Detect which cell encompasses the target text, then output its (x, y) center coordinate. 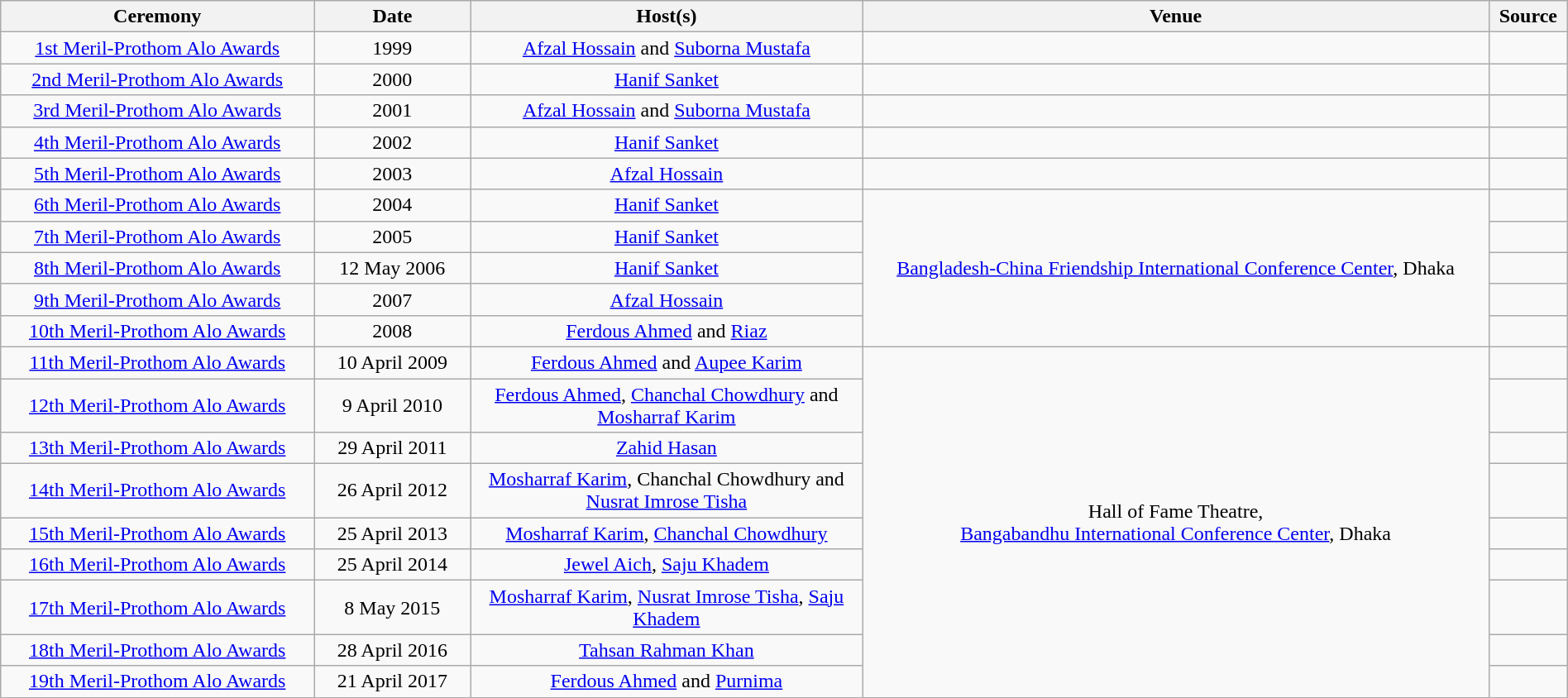
2000 (392, 79)
Ferdous Ahmed and Riaz (667, 331)
Hall of Fame Theatre, Bangabandhu International Conference Center, Dhaka (1176, 522)
14th Meril-Prothom Alo Awards (157, 491)
1999 (392, 48)
2nd Meril-Prothom Alo Awards (157, 79)
25 April 2014 (392, 565)
16th Meril-Prothom Alo Awards (157, 565)
9 April 2010 (392, 405)
7th Meril-Prothom Alo Awards (157, 237)
Ferdous Ahmed, Chanchal Chowdhury and Mosharraf Karim (667, 405)
10 April 2009 (392, 362)
Ferdous Ahmed and Purnima (667, 681)
26 April 2012 (392, 491)
12th Meril-Prothom Alo Awards (157, 405)
Ferdous Ahmed and Aupee Karim (667, 362)
4th Meril-Prothom Alo Awards (157, 142)
10th Meril-Prothom Alo Awards (157, 331)
25 April 2013 (392, 533)
21 April 2017 (392, 681)
Host(s) (667, 17)
Tahsan Rahman Khan (667, 650)
2008 (392, 331)
8th Meril-Prothom Alo Awards (157, 268)
9th Meril-Prothom Alo Awards (157, 299)
15th Meril-Prothom Alo Awards (157, 533)
Mosharraf Karim, Chanchal Chowdhury (667, 533)
12 May 2006 (392, 268)
8 May 2015 (392, 607)
17th Meril-Prothom Alo Awards (157, 607)
Date (392, 17)
Source (1528, 17)
Mosharraf Karim, Nusrat Imrose Tisha, Saju Khadem (667, 607)
18th Meril-Prothom Alo Awards (157, 650)
2003 (392, 174)
29 April 2011 (392, 448)
5th Meril-Prothom Alo Awards (157, 174)
2005 (392, 237)
19th Meril-Prothom Alo Awards (157, 681)
Venue (1176, 17)
2001 (392, 111)
6th Meril-Prothom Alo Awards (157, 205)
Ceremony (157, 17)
2004 (392, 205)
Zahid Hasan (667, 448)
Jewel Aich, Saju Khadem (667, 565)
3rd Meril-Prothom Alo Awards (157, 111)
Bangladesh-China Friendship International Conference Center, Dhaka (1176, 268)
Mosharraf Karim, Chanchal Chowdhury and Nusrat Imrose Tisha (667, 491)
1st Meril-Prothom Alo Awards (157, 48)
2002 (392, 142)
28 April 2016 (392, 650)
2007 (392, 299)
13th Meril-Prothom Alo Awards (157, 448)
11th Meril-Prothom Alo Awards (157, 362)
